Scan for the cell matching the given text and deliver its [X, Y] coordinate at center. 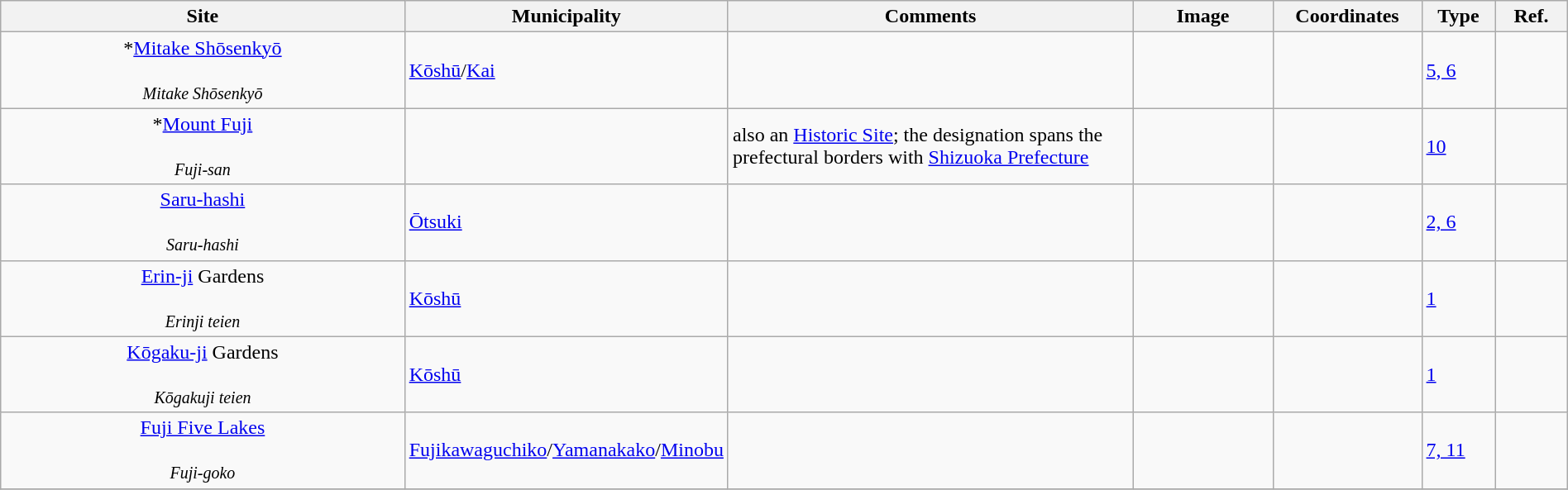
5, 6 [1459, 70]
2, 6 [1459, 222]
Saru-hashiSaru-hashi [203, 222]
Ref. [1532, 17]
Ōtsuki [566, 222]
Fuji Five LakesFuji-goko [203, 450]
Type [1459, 17]
Coordinates [1347, 17]
also an Historic Site; the designation spans the prefectural borders with Shizuoka Prefecture [930, 146]
Erin-ji GardensErinji teien [203, 298]
10 [1459, 146]
Kōshū/Kai [566, 70]
Image [1202, 17]
*Mitake ShōsenkyōMitake Shōsenkyō [203, 70]
Municipality [566, 17]
7, 11 [1459, 450]
Kōgaku-ji GardensKōgakuji teien [203, 374]
Site [203, 17]
Fujikawaguchiko/Yamanakako/Minobu [566, 450]
Comments [930, 17]
*Mount FujiFuji-san [203, 146]
